Provide the [x, y] coordinate of the cell's center where the given text is located.  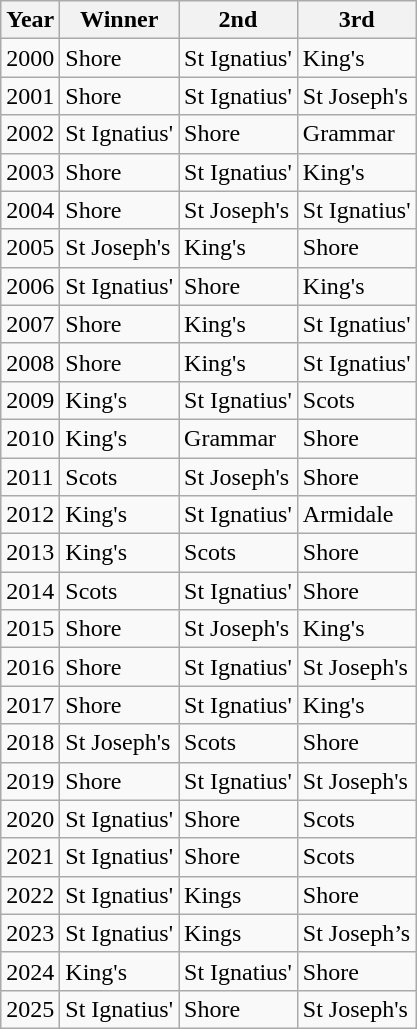
Armidale [356, 515]
2022 [30, 895]
2007 [30, 324]
Year [30, 20]
2016 [30, 667]
2020 [30, 819]
2008 [30, 362]
2015 [30, 629]
2003 [30, 172]
2nd [238, 20]
2017 [30, 705]
2001 [30, 96]
2019 [30, 781]
2014 [30, 591]
2024 [30, 971]
Winner [120, 20]
3rd [356, 20]
2009 [30, 400]
2023 [30, 933]
2006 [30, 286]
2021 [30, 857]
2012 [30, 515]
2018 [30, 743]
2025 [30, 1009]
2002 [30, 134]
2000 [30, 58]
2005 [30, 248]
St Joseph’s [356, 933]
2013 [30, 553]
2011 [30, 477]
2004 [30, 210]
2010 [30, 438]
